Detect which cell encompasses the target text, then output its [X, Y] center coordinate. 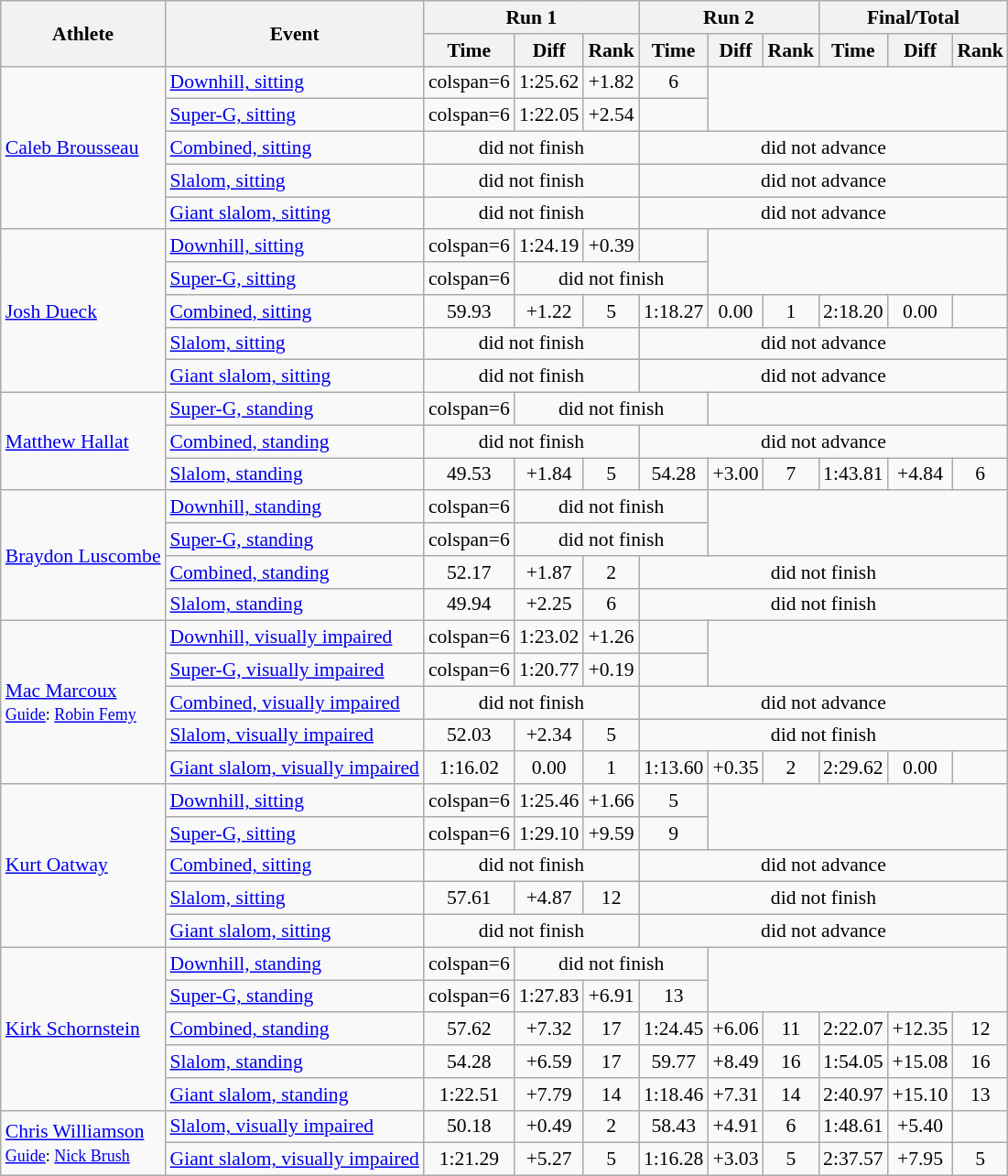
1:24.45 [674, 1029]
+0.19 [612, 670]
58.43 [674, 1127]
+8.49 [735, 1062]
2:37.57 [853, 1160]
+9.59 [612, 833]
+5.40 [921, 1127]
1:22.05 [549, 115]
2:18.20 [853, 311]
+1.82 [612, 82]
+12.35 [921, 1029]
2:29.62 [853, 768]
1:13.60 [674, 768]
1:54.05 [853, 1062]
+0.35 [735, 768]
+5.27 [549, 1160]
1:25.62 [549, 82]
11 [791, 1029]
Super-G, visually impaired [295, 670]
1:16.02 [469, 768]
Braydon Luscombe [83, 556]
+4.84 [921, 474]
1:29.10 [549, 833]
+15.10 [921, 1094]
50.18 [469, 1127]
1:16.28 [674, 1160]
Downhill, visually impaired [295, 637]
Combined, visually impaired [295, 702]
+7.31 [735, 1094]
+7.79 [549, 1094]
9 [674, 833]
+0.49 [549, 1127]
Kirk Schornstein [83, 1029]
Matthew Hallat [83, 441]
+6.91 [612, 996]
49.94 [469, 604]
49.53 [469, 474]
52.17 [469, 572]
+15.08 [921, 1062]
Athlete [83, 33]
Giant slalom, standing [295, 1094]
59.77 [674, 1062]
52.03 [469, 735]
+4.87 [549, 898]
Caleb Brousseau [83, 147]
1:18.46 [674, 1094]
Run 1 [531, 17]
2:40.97 [853, 1094]
1:25.46 [549, 800]
+1.66 [612, 800]
+2.25 [549, 604]
+7.95 [921, 1160]
+1.22 [549, 311]
+7.32 [549, 1029]
1:48.61 [853, 1127]
+1.87 [549, 572]
+1.26 [612, 637]
1:22.51 [469, 1094]
Event [295, 33]
1:20.77 [549, 670]
Chris WilliamsonGuide: Nick Brush [83, 1143]
1:43.81 [853, 474]
+4.91 [735, 1127]
1:24.19 [549, 246]
Final/Total [914, 17]
+0.39 [612, 246]
57.61 [469, 898]
59.93 [469, 311]
Run 2 [729, 17]
Kurt Oatway [83, 866]
1:27.83 [549, 996]
+6.06 [735, 1029]
Mac MarcouxGuide: Robin Femy [83, 702]
+3.00 [735, 474]
Josh Dueck [83, 311]
2:22.07 [853, 1029]
+2.54 [612, 115]
1:23.02 [549, 637]
+6.59 [549, 1062]
+1.84 [549, 474]
7 [791, 474]
+3.03 [735, 1160]
+2.34 [549, 735]
57.62 [469, 1029]
1:18.27 [674, 311]
1:21.29 [469, 1160]
